From the cell containing the given text, extract its center point as [X, Y] coordinate. 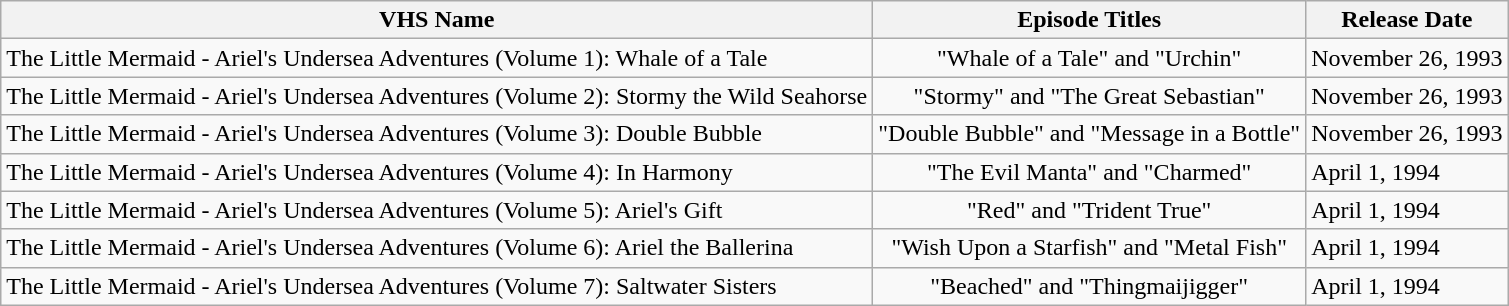
"Whale of a Tale" and "Urchin" [1090, 58]
"Beached" and "Thingmaijigger" [1090, 286]
The Little Mermaid - Ariel's Undersea Adventures (Volume 6): Ariel the Ballerina [437, 248]
The Little Mermaid - Ariel's Undersea Adventures (Volume 3): Double Bubble [437, 134]
"Double Bubble" and "Message in a Bottle" [1090, 134]
"The Evil Manta" and "Charmed" [1090, 172]
The Little Mermaid - Ariel's Undersea Adventures (Volume 7): Saltwater Sisters [437, 286]
VHS Name [437, 20]
The Little Mermaid - Ariel's Undersea Adventures (Volume 5): Ariel's Gift [437, 210]
"Red" and "Trident True" [1090, 210]
The Little Mermaid - Ariel's Undersea Adventures (Volume 4): In Harmony [437, 172]
The Little Mermaid - Ariel's Undersea Adventures (Volume 1): Whale of a Tale [437, 58]
Episode Titles [1090, 20]
Release Date [1407, 20]
The Little Mermaid - Ariel's Undersea Adventures (Volume 2): Stormy the Wild Seahorse [437, 96]
"Wish Upon a Starfish" and "Metal Fish" [1090, 248]
"Stormy" and "The Great Sebastian" [1090, 96]
